Pinpoint the cell where the given text exists, returning its (X, Y) midpoint coordinate. 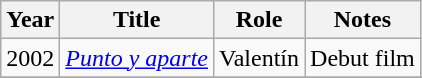
Year (30, 20)
2002 (30, 58)
Notes (363, 20)
Title (137, 20)
Role (260, 20)
Valentín (260, 58)
Punto y aparte (137, 58)
Debut film (363, 58)
